Extract the (X, Y) coordinate from the center of the cell holding the provided text.  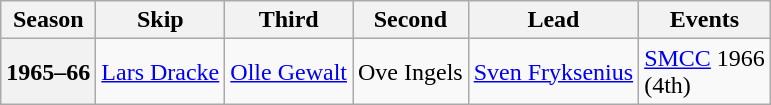
Skip (160, 20)
Olle Gewalt (289, 72)
Events (705, 20)
Ove Ingels (410, 72)
SMCC 1966 (4th) (705, 72)
Lars Dracke (160, 72)
Second (410, 20)
1965–66 (48, 72)
Sven Fryksenius (553, 72)
Lead (553, 20)
Season (48, 20)
Third (289, 20)
